Identify which cell holds the provided text, then report its [x, y] central coordinate. 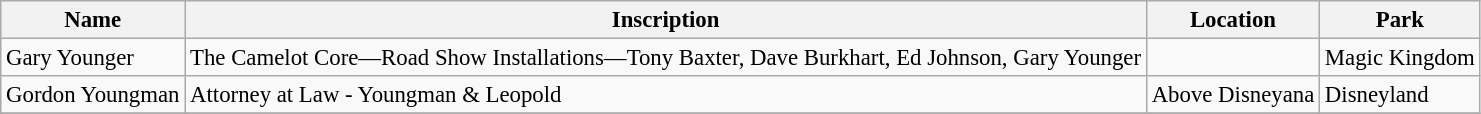
Inscription [666, 20]
Magic Kingdom [1400, 58]
Attorney at Law - Youngman & Leopold [666, 95]
Above Disneyana [1232, 95]
Gary Younger [93, 58]
Disneyland [1400, 95]
Location [1232, 20]
The Camelot Core—Road Show Installations—Tony Baxter, Dave Burkhart, Ed Johnson, Gary Younger [666, 58]
Name [93, 20]
Park [1400, 20]
Gordon Youngman [93, 95]
